For the text-containing cell, return its midpoint in [X, Y] coordinate format. 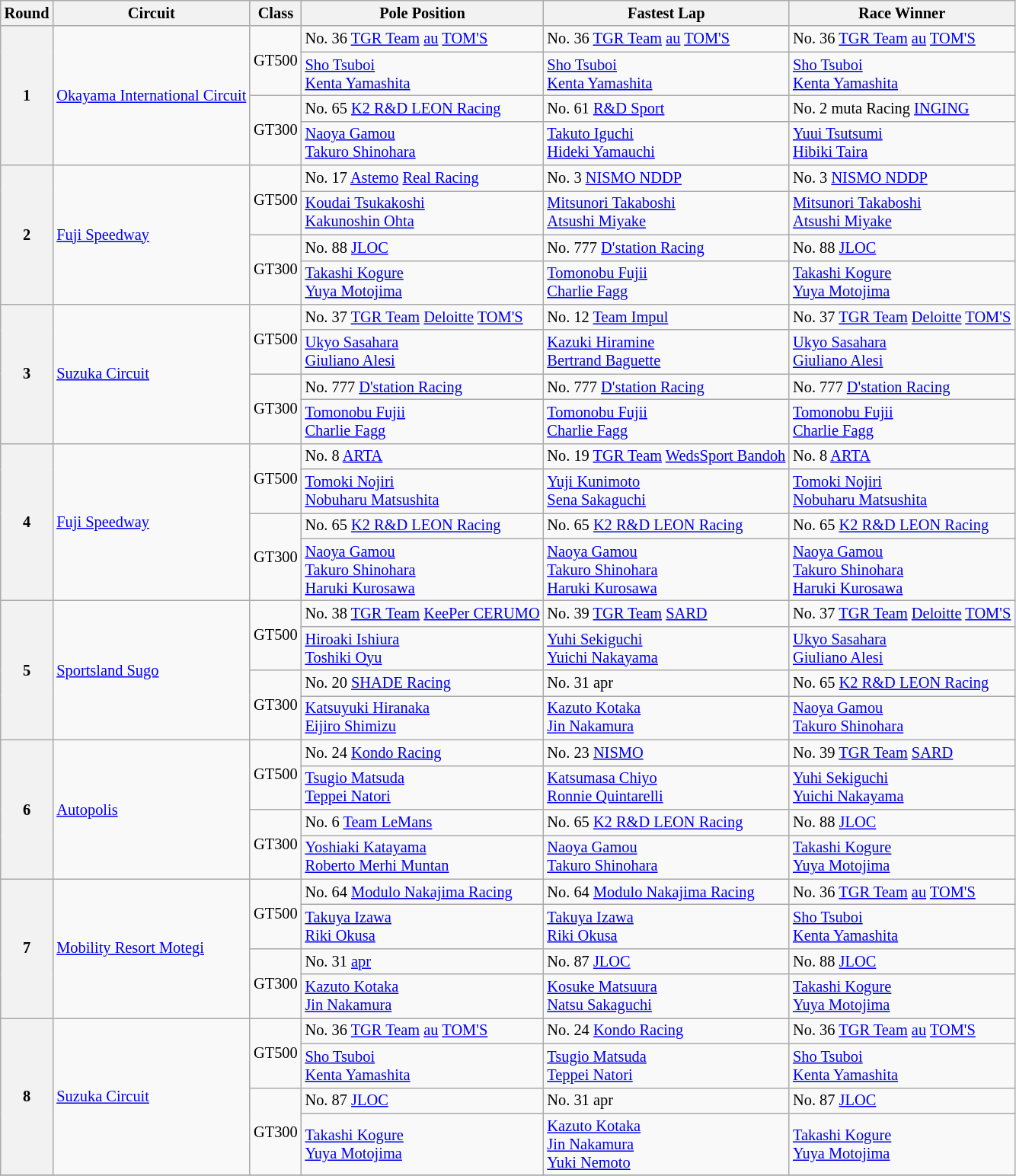
1 [27, 96]
Takuto Iguchi Hideki Yamauchi [666, 143]
No. 19 TGR Team WedsSport Bandoh [666, 456]
Pole Position [423, 13]
No. 17 Astemo Real Racing [423, 178]
Race Winner [902, 13]
Mobility Resort Motegi [151, 949]
Sportsland Sugo [151, 670]
3 [27, 373]
Kazuto Kotaka Jin Nakamura Yuki Nemoto [666, 1144]
Yuji Kunimoto Sena Sakaguchi [666, 491]
No. 23 NISMO [666, 753]
2 [27, 235]
Kosuke Matsuura Natsu Sakaguchi [666, 996]
4 [27, 522]
No. 61 R&D Sport [666, 108]
Okayama International Circuit [151, 96]
Kazuki Hiramine Bertrand Baguette [666, 352]
No. 38 TGR Team KeePer CERUMO [423, 613]
Katsuyuki Hiranaka Eijiro Shimizu [423, 717]
Koudai Tsukakoshi Kakunoshin Ohta [423, 213]
Circuit [151, 13]
Fastest Lap [666, 13]
Katsumasa Chiyo Ronnie Quintarelli [666, 788]
No. 12 Team Impul [666, 317]
Yoshiaki Katayama Roberto Merhi Muntan [423, 857]
Autopolis [151, 809]
Class [276, 13]
Hiroaki Ishiura Toshiki Oyu [423, 648]
6 [27, 809]
7 [27, 949]
8 [27, 1097]
5 [27, 670]
Round [27, 13]
No. 6 Team LeMans [423, 822]
No. 20 SHADE Racing [423, 683]
Yuui Tsutsumi Hibiki Taira [902, 143]
No. 2 muta Racing INGING [902, 108]
